Pinpoint the cell where the given text exists, returning its (X, Y) midpoint coordinate. 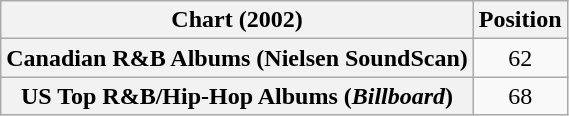
Chart (2002) (238, 20)
Canadian R&B Albums (Nielsen SoundScan) (238, 58)
US Top R&B/Hip-Hop Albums (Billboard) (238, 96)
68 (520, 96)
Position (520, 20)
62 (520, 58)
